Output the [x, y] coordinate of the center of the cell containing the given text.  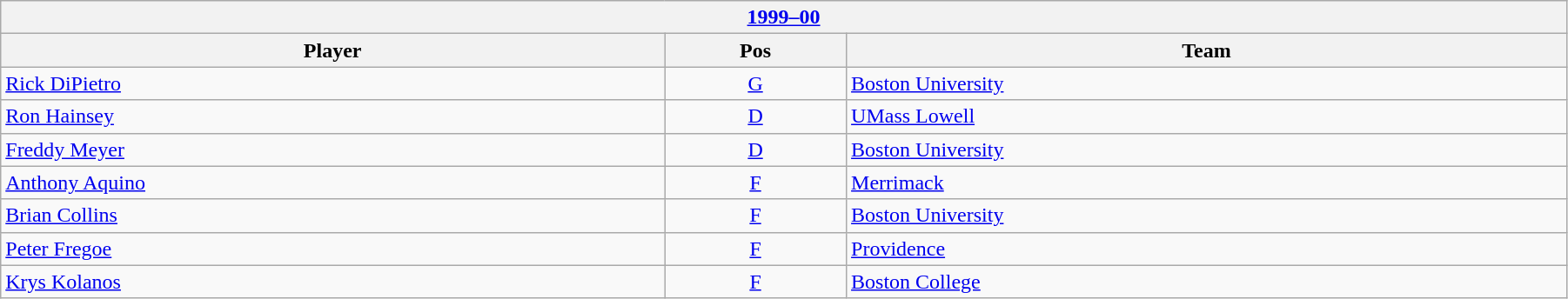
Merrimack [1207, 183]
Providence [1207, 249]
Freddy Meyer [332, 149]
Team [1207, 50]
Brian Collins [332, 216]
G [755, 83]
UMass Lowell [1207, 116]
Peter Fregoe [332, 249]
Pos [755, 50]
Boston College [1207, 282]
1999–00 [784, 17]
Rick DiPietro [332, 83]
Player [332, 50]
Ron Hainsey [332, 116]
Anthony Aquino [332, 183]
Krys Kolanos [332, 282]
